Pinpoint the cell where the given text exists, returning its (X, Y) midpoint coordinate. 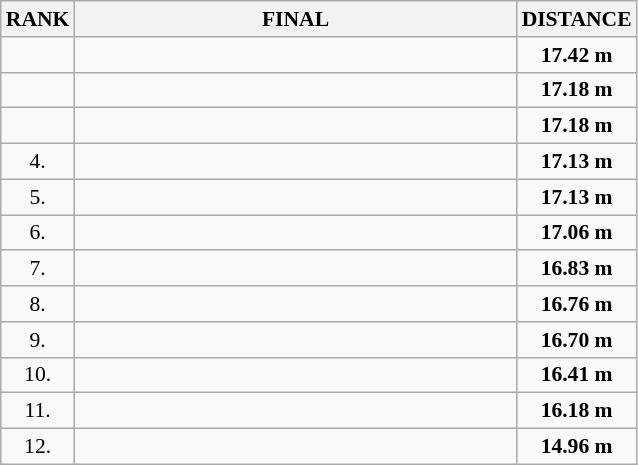
16.76 m (577, 304)
16.41 m (577, 375)
6. (38, 233)
17.06 m (577, 233)
14.96 m (577, 447)
10. (38, 375)
7. (38, 269)
4. (38, 162)
16.18 m (577, 411)
17.42 m (577, 55)
16.83 m (577, 269)
12. (38, 447)
5. (38, 197)
FINAL (295, 19)
RANK (38, 19)
11. (38, 411)
16.70 m (577, 340)
DISTANCE (577, 19)
9. (38, 340)
8. (38, 304)
